Detect which cell encompasses the target text, then output its (X, Y) center coordinate. 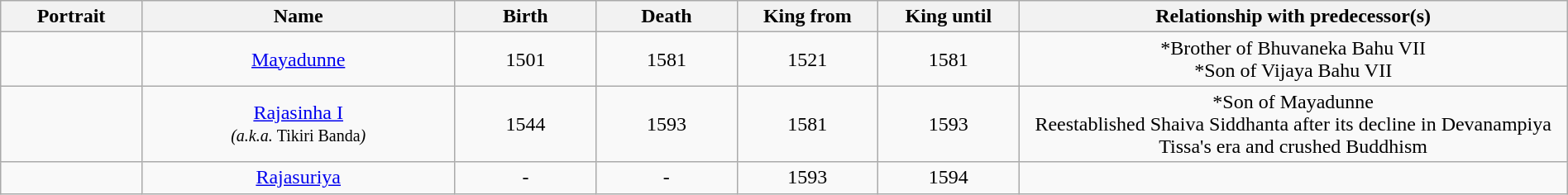
Rajasuriya (298, 178)
Portrait (71, 17)
Death (667, 17)
Name (298, 17)
King from (807, 17)
*Son of MayadunneReestablished Shaiva Siddhanta after its decline in Devanampiya Tissa's era and crushed Buddhism (1293, 124)
Rajasinha I(a.k.a. Tikiri Banda) (298, 124)
1501 (525, 59)
Birth (525, 17)
Relationship with predecessor(s) (1293, 17)
King until (949, 17)
1594 (949, 178)
Mayadunne (298, 59)
1521 (807, 59)
1544 (525, 124)
*Brother of Bhuvaneka Bahu VII*Son of Vijaya Bahu VII (1293, 59)
